Extract the [x, y] coordinate from the center of the cell holding the provided text.  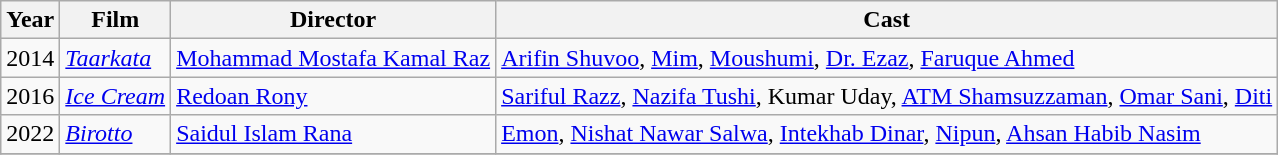
Redoan Rony [334, 96]
Arifin Shuvoo, Mim, Moushumi, Dr. Ezaz, Faruque Ahmed [887, 58]
Mohammad Mostafa Kamal Raz [334, 58]
Year [30, 20]
Film [116, 20]
Emon, Nishat Nawar Salwa, Intekhab Dinar, Nipun, Ahsan Habib Nasim [887, 134]
2014 [30, 58]
Ice Cream [116, 96]
Cast [887, 20]
Taarkata [116, 58]
Sariful Razz, Nazifa Tushi, Kumar Uday, ATM Shamsuzzaman, Omar Sani, Diti [887, 96]
2016 [30, 96]
Saidul Islam Rana [334, 134]
2022 [30, 134]
Director [334, 20]
Birotto [116, 134]
